Return the [x, y] coordinate for the center point of the cell that contains the specified text.  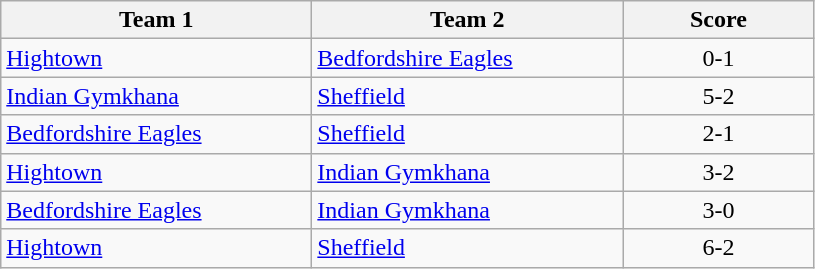
6-2 [718, 248]
2-1 [718, 134]
Score [718, 20]
Team 2 [468, 20]
Team 1 [156, 20]
0-1 [718, 58]
5-2 [718, 96]
3-0 [718, 210]
3-2 [718, 172]
